From the cell containing the given text, extract its center point as [x, y] coordinate. 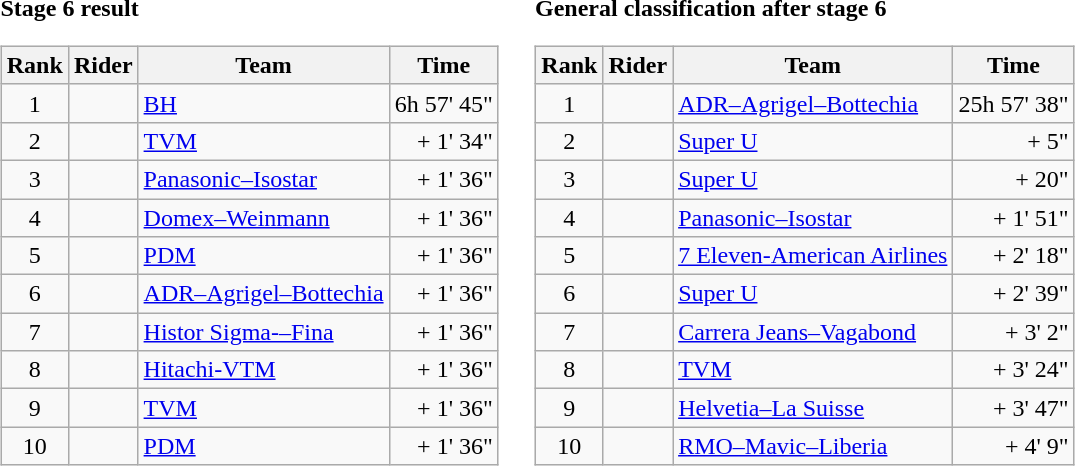
+ 3' 47" [1014, 408]
+ 3' 2" [1014, 332]
BH [264, 103]
6h 57' 45" [444, 103]
+ 2' 39" [1014, 294]
Hitachi-VTM [264, 370]
Domex–Weinmann [264, 217]
Carrera Jeans–Vagabond [813, 332]
+ 2' 18" [1014, 256]
25h 57' 38" [1014, 103]
+ 1' 51" [1014, 217]
RMO–Mavic–Liberia [813, 446]
7 Eleven-American Airlines [813, 256]
+ 5" [1014, 141]
Histor Sigma-–Fina [264, 332]
+ 4' 9" [1014, 446]
Helvetia–La Suisse [813, 408]
+ 1' 34" [444, 141]
+ 3' 24" [1014, 370]
+ 20" [1014, 179]
